Scan for the cell matching the given text and deliver its [x, y] coordinate at center. 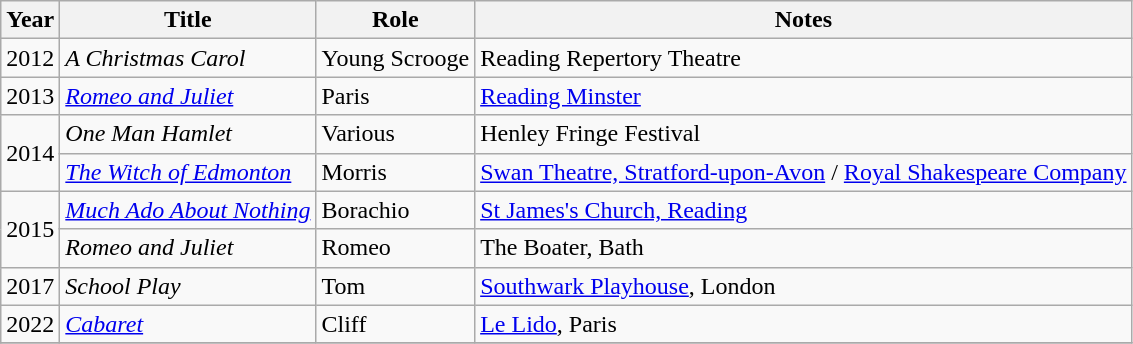
Role [396, 20]
2015 [30, 229]
Much Ado About Nothing [188, 210]
Borachio [396, 210]
2013 [30, 96]
Henley Fringe Festival [804, 134]
2017 [30, 286]
Year [30, 20]
Paris [396, 96]
2012 [30, 58]
2014 [30, 153]
The Witch of Edmonton [188, 172]
Young Scrooge [396, 58]
Notes [804, 20]
2022 [30, 324]
Swan Theatre, Stratford-upon-Avon / Royal Shakespeare Company [804, 172]
One Man Hamlet [188, 134]
St James's Church, Reading [804, 210]
Cliff [396, 324]
Le Lido, Paris [804, 324]
Tom [396, 286]
Romeo [396, 248]
School Play [188, 286]
Cabaret [188, 324]
Various [396, 134]
A Christmas Carol [188, 58]
Reading Minster [804, 96]
Title [188, 20]
Reading Repertory Theatre [804, 58]
The Boater, Bath [804, 248]
Morris [396, 172]
Southwark Playhouse, London [804, 286]
